Identify which cell holds the provided text, then report its [X, Y] central coordinate. 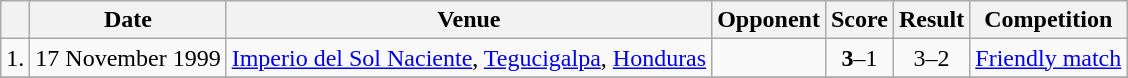
Venue [468, 20]
Friendly match [1048, 58]
3–2 [931, 58]
Opponent [769, 20]
17 November 1999 [128, 58]
Date [128, 20]
Imperio del Sol Naciente, Tegucigalpa, Honduras [468, 58]
3–1 [859, 58]
Score [859, 20]
1. [16, 58]
Result [931, 20]
Competition [1048, 20]
